Find where the given text appears and provide that cell's center as (X, Y) coordinate. 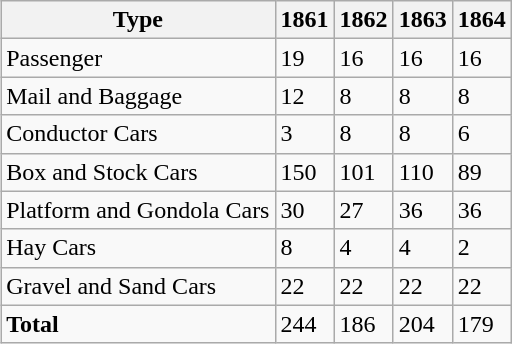
1863 (422, 20)
Mail and Baggage (138, 96)
179 (482, 324)
2 (482, 248)
101 (364, 172)
19 (304, 58)
244 (304, 324)
110 (422, 172)
Conductor Cars (138, 134)
204 (422, 324)
Type (138, 20)
Total (138, 324)
27 (364, 210)
Hay Cars (138, 248)
30 (304, 210)
Box and Stock Cars (138, 172)
12 (304, 96)
3 (304, 134)
186 (364, 324)
6 (482, 134)
1864 (482, 20)
Platform and Gondola Cars (138, 210)
150 (304, 172)
Passenger (138, 58)
1861 (304, 20)
1862 (364, 20)
Gravel and Sand Cars (138, 286)
89 (482, 172)
